Scan for the cell matching the given text and deliver its [x, y] coordinate at center. 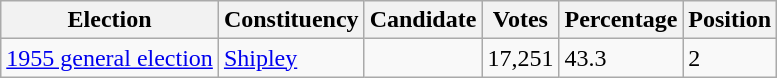
1955 general election [110, 58]
17,251 [520, 58]
Position [730, 20]
Percentage [621, 20]
Election [110, 20]
2 [730, 58]
43.3 [621, 58]
Constituency [291, 20]
Votes [520, 20]
Shipley [291, 58]
Candidate [423, 20]
